Pinpoint the cell where the given text exists, returning its [x, y] midpoint coordinate. 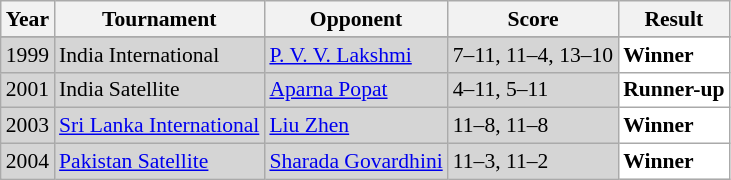
Aparna Popat [356, 90]
P. V. V. Lakshmi [356, 55]
1999 [28, 55]
Sharada Govardhini [356, 162]
2001 [28, 90]
Year [28, 19]
Pakistan Satellite [159, 162]
India Satellite [159, 90]
Runner-up [674, 90]
Score [533, 19]
Result [674, 19]
Opponent [356, 19]
7–11, 11–4, 13–10 [533, 55]
India International [159, 55]
2003 [28, 126]
Sri Lanka International [159, 126]
Liu Zhen [356, 126]
Tournament [159, 19]
11–8, 11–8 [533, 126]
4–11, 5–11 [533, 90]
11–3, 11–2 [533, 162]
2004 [28, 162]
